From the cell containing the given text, extract its center point as (x, y) coordinate. 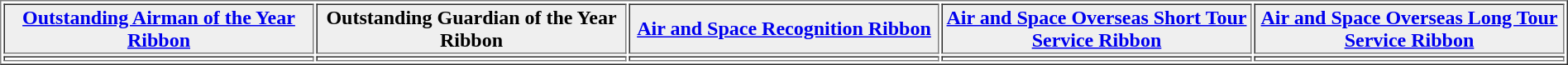
Outstanding Airman of the Year Ribbon (159, 28)
Air and Space Overseas Long Tour Service Ribbon (1409, 28)
Outstanding Guardian of the Year Ribbon (471, 28)
Air and Space Recognition Ribbon (784, 28)
Air and Space Overseas Short Tour Service Ribbon (1097, 28)
